Search for the cell housing the specified text and yield its [X, Y] center coordinate. 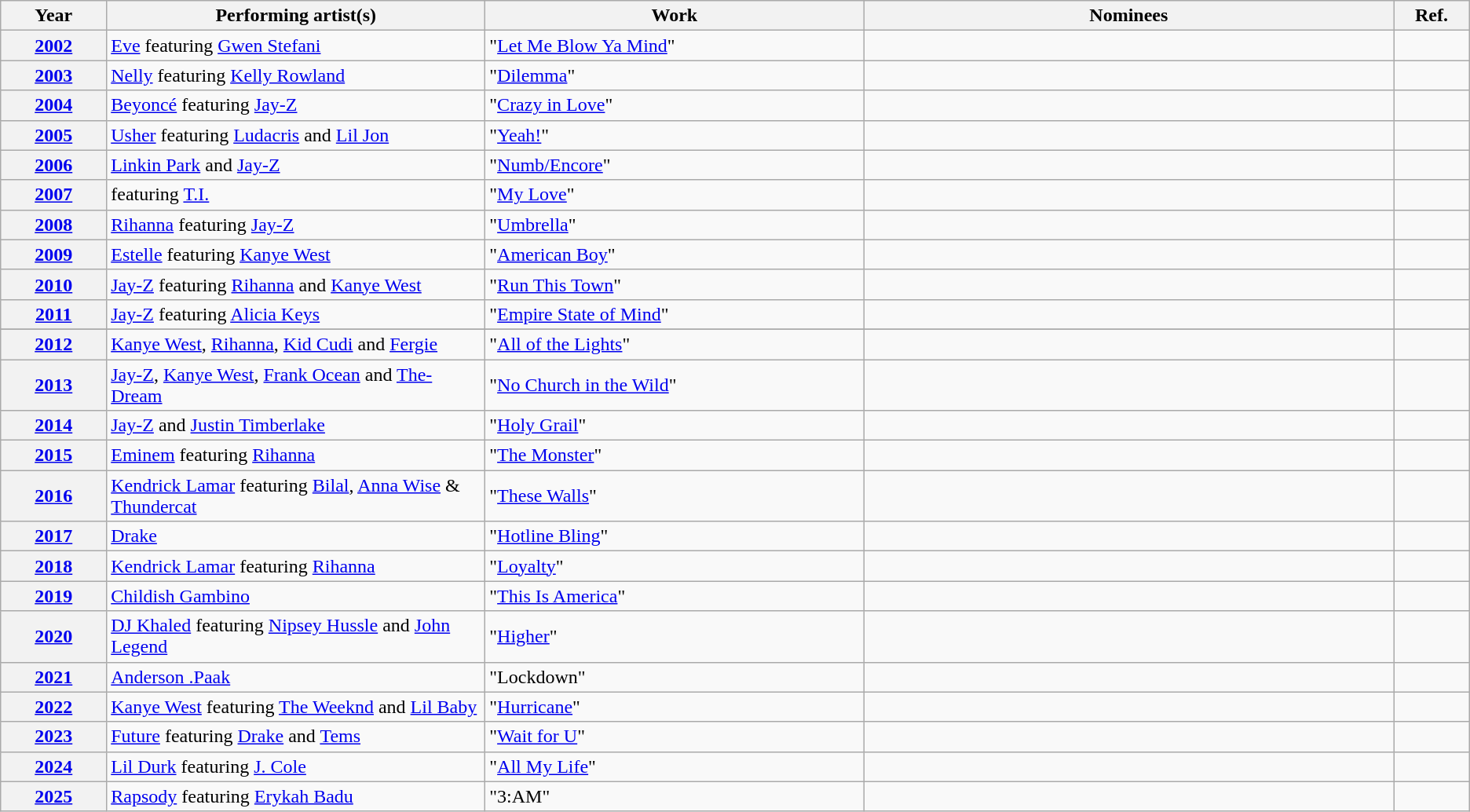
2018 [53, 566]
Rihanna featuring Jay-Z [296, 225]
"No Church in the Wild" [675, 385]
Work [675, 16]
2003 [53, 75]
Kendrick Lamar featuring Bilal, Anna Wise & Thundercat [296, 496]
2009 [53, 254]
2011 [53, 314]
Nominees [1129, 16]
Linkin Park and Jay-Z [296, 165]
"Hotline Bling" [675, 536]
2008 [53, 225]
"All of the Lights" [675, 344]
2012 [53, 344]
Lil Durk featuring J. Cole [296, 766]
2017 [53, 536]
Anderson .Paak [296, 677]
2006 [53, 165]
2022 [53, 707]
"Umbrella" [675, 225]
Beyoncé featuring Jay-Z [296, 105]
Jay-Z featuring Alicia Keys [296, 314]
"Holy Grail" [675, 426]
2002 [53, 46]
"My Love" [675, 195]
2025 [53, 796]
2016 [53, 496]
"Run This Town" [675, 284]
Jay-Z, Kanye West, Frank Ocean and The-Dream [296, 385]
2007 [53, 195]
2023 [53, 737]
Kanye West, Rihanna, Kid Cudi and Fergie [296, 344]
Usher featuring Ludacris and Lil Jon [296, 135]
"These Walls" [675, 496]
featuring T.I. [296, 195]
"Numb/Encore" [675, 165]
2020 [53, 636]
Kendrick Lamar featuring Rihanna [296, 566]
2005 [53, 135]
Performing artist(s) [296, 16]
"American Boy" [675, 254]
DJ Khaled featuring Nipsey Hussle and John Legend [296, 636]
"3:AM" [675, 796]
"Lockdown" [675, 677]
2004 [53, 105]
Year [53, 16]
Estelle featuring Kanye West [296, 254]
Future featuring Drake and Tems [296, 737]
"All My Life" [675, 766]
Drake [296, 536]
2013 [53, 385]
"Let Me Blow Ya Mind" [675, 46]
"Hurricane" [675, 707]
2010 [53, 284]
2015 [53, 455]
Eve featuring Gwen Stefani [296, 46]
Nelly featuring Kelly Rowland [296, 75]
2021 [53, 677]
"Wait for U" [675, 737]
"This Is America" [675, 596]
"Dilemma" [675, 75]
Rapsody featuring Erykah Badu [296, 796]
2019 [53, 596]
2024 [53, 766]
"Loyalty" [675, 566]
Jay-Z and Justin Timberlake [296, 426]
Childish Gambino [296, 596]
Kanye West featuring The Weeknd and Lil Baby [296, 707]
"The Monster" [675, 455]
"Higher" [675, 636]
"Crazy in Love" [675, 105]
Eminem featuring Rihanna [296, 455]
"Empire State of Mind" [675, 314]
"Yeah!" [675, 135]
2014 [53, 426]
Jay-Z featuring Rihanna and Kanye West [296, 284]
Ref. [1432, 16]
